Extract the [x, y] coordinate from the center of the cell holding the provided text.  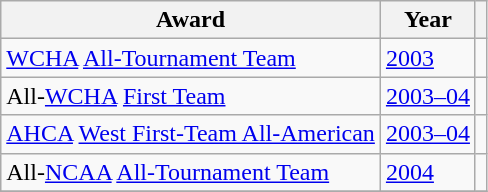
Award [191, 20]
AHCA West First-Team All-American [191, 134]
WCHA All-Tournament Team [191, 58]
2003 [428, 58]
All-WCHA First Team [191, 96]
Year [428, 20]
2004 [428, 172]
All-NCAA All-Tournament Team [191, 172]
